Return the [x, y] coordinate for the center point of the cell that contains the specified text.  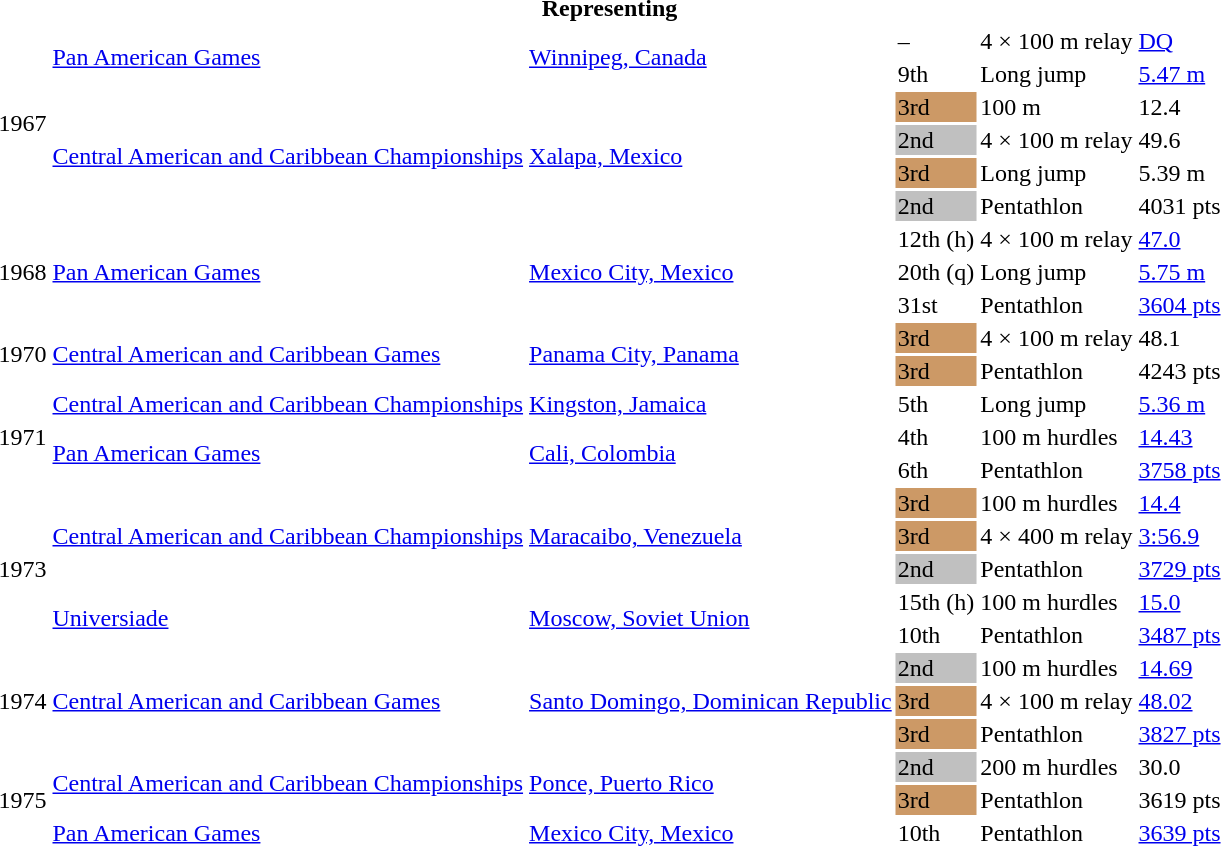
4 × 400 m relay [1056, 536]
Santo Domingo, Dominican Republic [711, 701]
Cali, Colombia [711, 454]
Xalapa, Mexico [711, 156]
Kingston, Jamaica [711, 404]
20th (q) [936, 272]
10th [936, 635]
Ponce, Puerto Rico [711, 784]
Maracaibo, Venezuela [711, 536]
Moscow, Soviet Union [711, 618]
100 m [1056, 107]
Universiade [288, 618]
9th [936, 74]
12th (h) [936, 239]
4th [936, 437]
6th [936, 470]
31st [936, 305]
5th [936, 404]
15th (h) [936, 602]
Panama City, Panama [711, 354]
– [936, 41]
200 m hurdles [1056, 767]
Mexico City, Mexico [711, 272]
Winnipeg, Canada [711, 58]
